Return [x, y] of the center of cell containing provided text 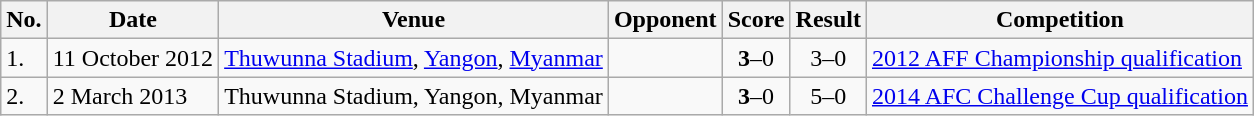
5–0 [828, 96]
Venue [414, 20]
11 October 2012 [132, 58]
Result [828, 20]
Date [132, 20]
No. [24, 20]
2. [24, 96]
2 March 2013 [132, 96]
2012 AFF Championship qualification [1060, 58]
1. [24, 58]
Competition [1060, 20]
2014 AFC Challenge Cup qualification [1060, 96]
Score [756, 20]
Opponent [665, 20]
